Determine the [x, y] coordinate at the center of the cell enclosing the given text.  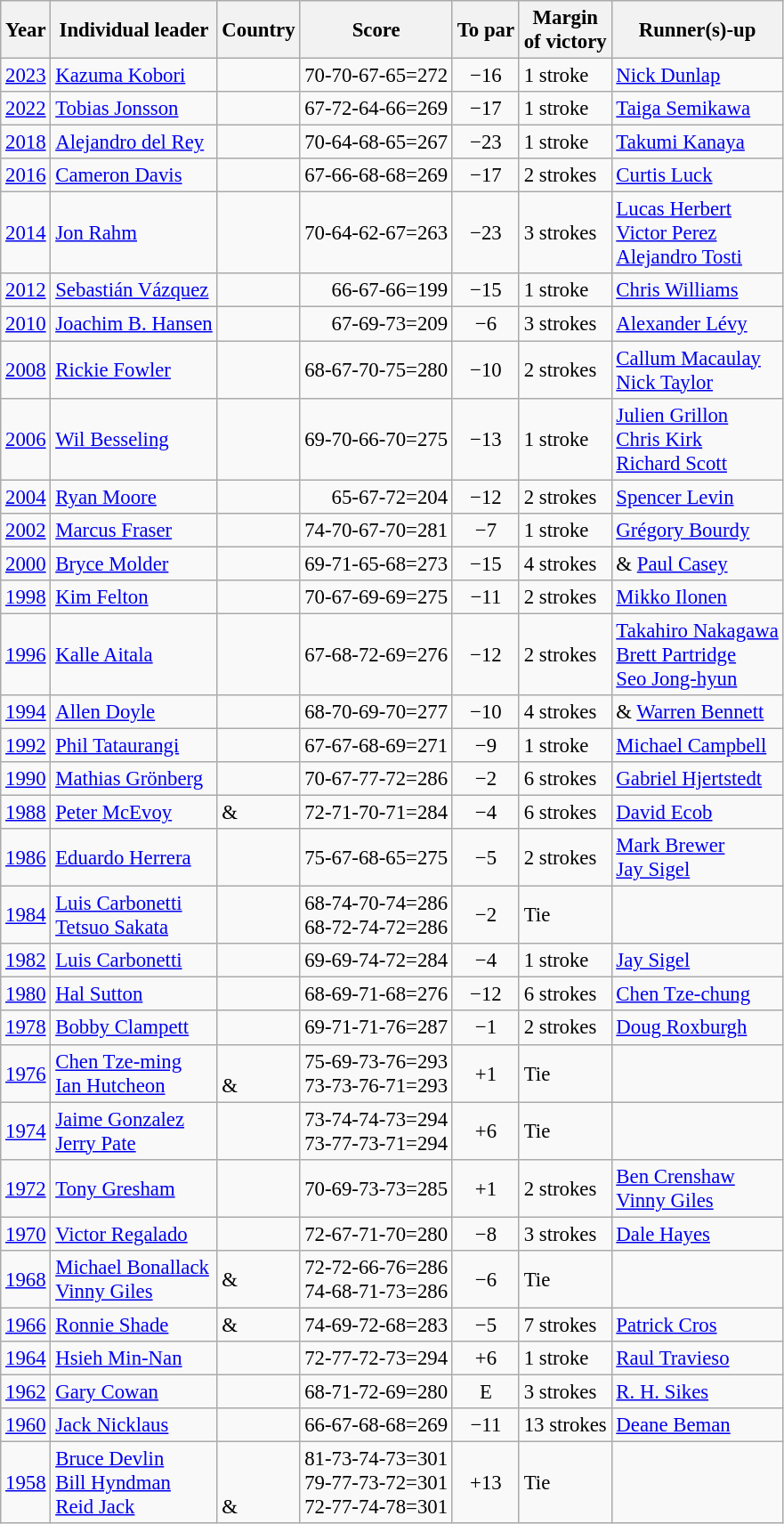
−7 [486, 530]
Kazuma Kobori [133, 76]
2023 [26, 76]
Tony Gresham [133, 1188]
−13 [486, 439]
Luis CarbonettiTetsuo Sakata [133, 915]
Gary Cowan [133, 1391]
David Ecob [698, 813]
Peter McEvoy [133, 813]
2004 [26, 497]
Julien Grillon Chris Kirk Richard Scott [698, 439]
1982 [26, 961]
67-69-73=209 [376, 324]
Rickie Fowler [133, 370]
1994 [26, 712]
1976 [26, 1074]
69-70-66-70=275 [376, 439]
Joachim B. Hansen [133, 324]
70-64-68-65=267 [376, 142]
Michael Campbell [698, 745]
2000 [26, 563]
Bryce Molder [133, 563]
69-71-71-76=287 [376, 1028]
Victor Regalado [133, 1234]
1986 [26, 858]
68-67-70-75=280 [376, 370]
1968 [26, 1280]
Jon Rahm [133, 233]
65-67-72=204 [376, 497]
67-66-68-68=269 [376, 175]
Spencer Levin [698, 497]
−9 [486, 745]
Kim Felton [133, 597]
Wil Besseling [133, 439]
Ben Crenshaw Vinny Giles [698, 1188]
Jaime GonzalezJerry Pate [133, 1131]
1972 [26, 1188]
Raul Travieso [698, 1358]
Takahiro Nakagawa Brett Partridge Seo Jong-hyun [698, 654]
Alexander Lévy [698, 324]
& Warren Bennett [698, 712]
Chen Tze-chung [698, 994]
70-67-77-72=286 [376, 779]
Eduardo Herrera [133, 858]
& Paul Casey [698, 563]
Year [26, 30]
Bruce DevlinBill HyndmanReid Jack [133, 1483]
70-64-62-67=263 [376, 233]
72-71-70-71=284 [376, 813]
68-70-69-70=277 [376, 712]
Tobias Jonsson [133, 109]
1970 [26, 1234]
74-70-67-70=281 [376, 530]
+13 [486, 1483]
1990 [26, 779]
−8 [486, 1234]
Marginof victory [565, 30]
66-67-66=199 [376, 291]
Ryan Moore [133, 497]
69-69-74-72=284 [376, 961]
Curtis Luck [698, 175]
Runner(s)-up [698, 30]
Hal Sutton [133, 994]
75-67-68-65=275 [376, 858]
2018 [26, 142]
69-71-65-68=273 [376, 563]
Score [376, 30]
Takumi Kanaya [698, 142]
70-67-69-69=275 [376, 597]
Chris Williams [698, 291]
Alejandro del Rey [133, 142]
1958 [26, 1483]
Kalle Aitala [133, 654]
Hsieh Min-Nan [133, 1358]
Patrick Cros [698, 1325]
Mark Brewer Jay Sigel [698, 858]
66-67-68-68=269 [376, 1425]
68-74-70-74=28668-72-74-72=286 [376, 915]
2012 [26, 291]
Sebastián Vázquez [133, 291]
72-77-72-73=294 [376, 1358]
Phil Tataurangi [133, 745]
Country [258, 30]
−16 [486, 76]
1992 [26, 745]
Mathias Grönberg [133, 779]
Cameron Davis [133, 175]
2010 [26, 324]
E [486, 1391]
Jack Nicklaus [133, 1425]
1996 [26, 654]
Michael BonallackVinny Giles [133, 1280]
68-71-72-69=280 [376, 1391]
−1 [486, 1028]
1974 [26, 1131]
Ronnie Shade [133, 1325]
Deane Beman [698, 1425]
68-69-71-68=276 [376, 994]
81-73-74-73=30179-77-73-72=30172-77-74-78=301 [376, 1483]
Bobby Clampett [133, 1028]
67-72-64-66=269 [376, 109]
Individual leader [133, 30]
Dale Hayes [698, 1234]
Mikko Ilonen [698, 597]
67-67-68-69=271 [376, 745]
73-74-74-73=29473-77-73-71=294 [376, 1131]
Grégory Bourdy [698, 530]
70-69-73-73=285 [376, 1188]
2008 [26, 370]
Gabriel Hjertstedt [698, 779]
7 strokes [565, 1325]
Luis Carbonetti [133, 961]
Taiga Semikawa [698, 109]
Doug Roxburgh [698, 1028]
1984 [26, 915]
74-69-72-68=283 [376, 1325]
2002 [26, 530]
1964 [26, 1358]
Jay Sigel [698, 961]
Chen Tze-mingIan Hutcheon [133, 1074]
Nick Dunlap [698, 76]
70-70-67-65=272 [376, 76]
2016 [26, 175]
75-69-73-76=29373-73-76-71=293 [376, 1074]
Callum Macaulay Nick Taylor [698, 370]
67-68-72-69=276 [376, 654]
1966 [26, 1325]
2014 [26, 233]
R. H. Sikes [698, 1391]
1962 [26, 1391]
To par [486, 30]
1978 [26, 1028]
1988 [26, 813]
72-67-71-70=280 [376, 1234]
Lucas Herbert Victor Perez Alejandro Tosti [698, 233]
1980 [26, 994]
1960 [26, 1425]
2006 [26, 439]
Allen Doyle [133, 712]
Marcus Fraser [133, 530]
2022 [26, 109]
13 strokes [565, 1425]
72-72-66-76=28674-68-71-73=286 [376, 1280]
1998 [26, 597]
